Determine the (X, Y) coordinate at the center of the cell enclosing the given text.  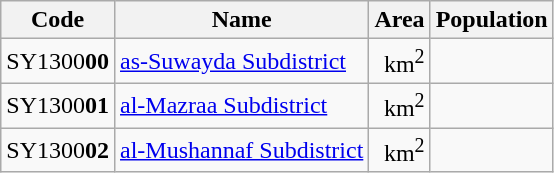
al-Mushannaf Subdistrict (241, 150)
Code (58, 20)
SY130002 (58, 150)
Name (241, 20)
SY130000 (58, 62)
SY130001 (58, 106)
as-Suwayda Subdistrict (241, 62)
Population (492, 20)
al-Mazraa Subdistrict (241, 106)
Area (400, 20)
